Pinpoint the cell where the given text exists, returning its (X, Y) midpoint coordinate. 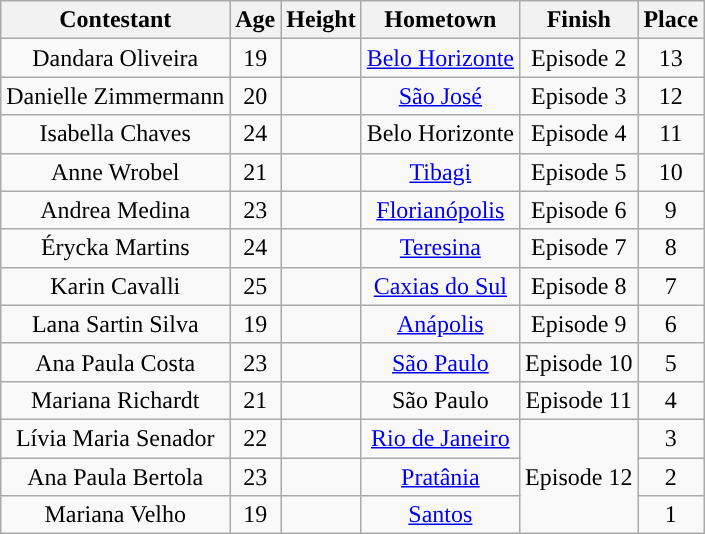
Mariana Velho (116, 515)
13 (671, 58)
11 (671, 134)
Episode 12 (579, 476)
Place (671, 20)
Andrea Medina (116, 210)
8 (671, 248)
Episode 3 (579, 96)
Dandara Oliveira (116, 58)
10 (671, 172)
Teresina (440, 248)
Ana Paula Bertola (116, 477)
2 (671, 477)
Érycka Martins (116, 248)
3 (671, 438)
Rio de Janeiro (440, 438)
Height (321, 20)
4 (671, 400)
5 (671, 362)
12 (671, 96)
Episode 6 (579, 210)
22 (256, 438)
Episode 11 (579, 400)
25 (256, 286)
Episode 7 (579, 248)
Mariana Richardt (116, 400)
Isabella Chaves (116, 134)
Karin Cavalli (116, 286)
6 (671, 324)
Pratânia (440, 477)
Episode 4 (579, 134)
Contestant (116, 20)
Anápolis (440, 324)
São José (440, 96)
20 (256, 96)
Santos (440, 515)
Tibagi (440, 172)
Episode 9 (579, 324)
7 (671, 286)
Episode 5 (579, 172)
Florianópolis (440, 210)
Caxias do Sul (440, 286)
1 (671, 515)
Anne Wrobel (116, 172)
Age (256, 20)
Finish (579, 20)
Episode 8 (579, 286)
Ana Paula Costa (116, 362)
Lívia Maria Senador (116, 438)
Lana Sartin Silva (116, 324)
Hometown (440, 20)
9 (671, 210)
Danielle Zimmermann (116, 96)
Episode 10 (579, 362)
Episode 2 (579, 58)
